Identify which cell holds the provided text, then report its [X, Y] central coordinate. 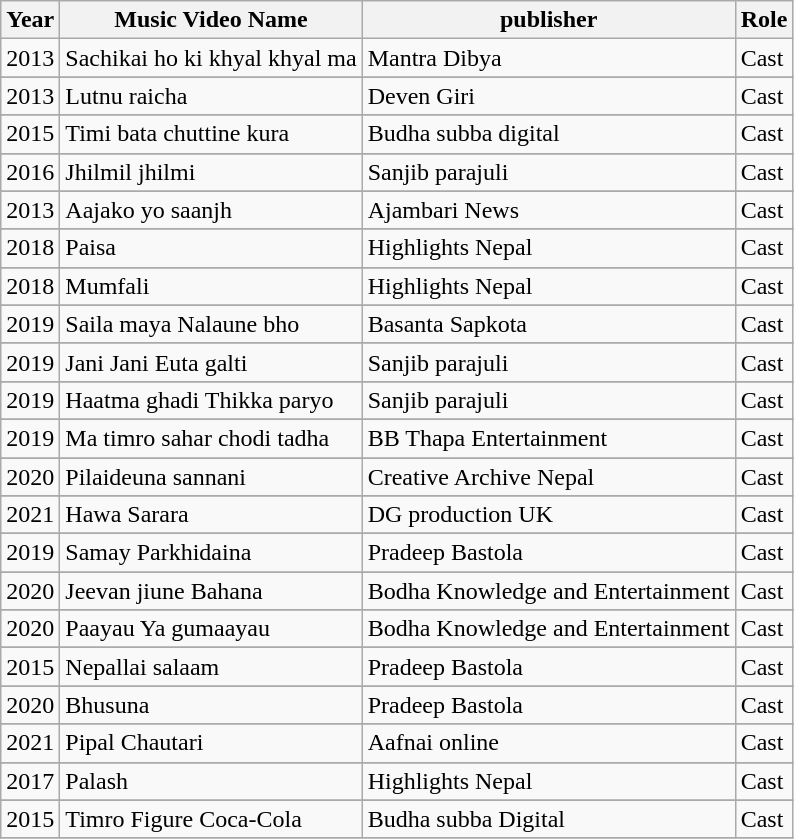
Bhusuna [211, 705]
Ma timro sahar chodi tadha [211, 438]
Palash [211, 781]
Paisa [211, 248]
Year [30, 20]
Deven Giri [548, 96]
Aajako yo saanjh [211, 210]
Jani Jani Euta galti [211, 362]
Mantra Dibya [548, 58]
Basanta Sapkota [548, 324]
Aafnai online [548, 743]
Haatma ghadi Thikka paryo [211, 400]
Lutnu raicha [211, 96]
Nepallai salaam [211, 667]
Paayau Ya gumaayau [211, 629]
Budha subba Digital [548, 819]
Music Video Name [211, 20]
Creative Archive Nepal [548, 477]
Pilaideuna sannani [211, 477]
Samay Parkhidaina [211, 553]
Ajambari News [548, 210]
Timi bata chuttine kura [211, 134]
Jhilmil jhilmi [211, 172]
publisher [548, 20]
Sachikai ho ki khyal khyal ma [211, 58]
Role [764, 20]
2017 [30, 781]
Saila maya Nalaune bho [211, 324]
BB Thapa Entertainment [548, 438]
Jeevan jiune Bahana [211, 591]
2016 [30, 172]
Hawa Sarara [211, 515]
DG production UK [548, 515]
Budha subba digital [548, 134]
Mumfali [211, 286]
Pipal Chautari [211, 743]
Timro Figure Coca-Cola [211, 819]
